Extract the (x, y) coordinate from the center of the cell holding the provided text.  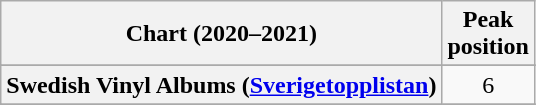
Swedish Vinyl Albums (Sverigetopplistan) (222, 85)
Peakposition (488, 34)
Chart (2020–2021) (222, 34)
6 (488, 85)
